Detect which cell encompasses the target text, then output its (x, y) center coordinate. 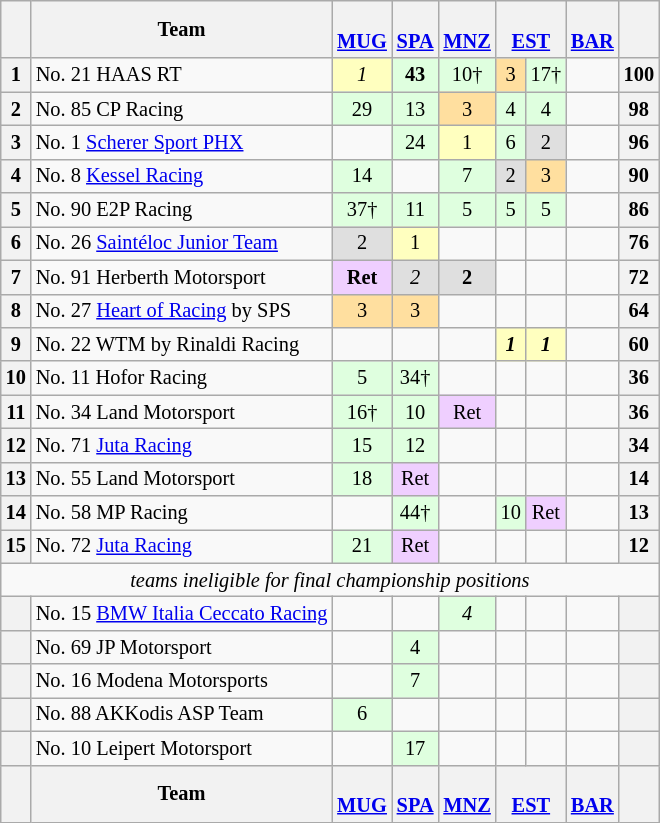
No. 55 Land Motorsport (182, 479)
100 (639, 75)
10† (466, 75)
18 (362, 479)
No. 71 Juta Racing (182, 445)
No. 88 AKKodis ASP Team (182, 714)
64 (639, 311)
9 (16, 344)
98 (639, 109)
90 (639, 176)
No. 11 Hofor Racing (182, 378)
No. 21 HAAS RT (182, 75)
17 (416, 748)
No. 58 MP Racing (182, 513)
86 (639, 210)
44† (416, 513)
No. 22 WTM by Rinaldi Racing (182, 344)
teams ineligible for final championship positions (330, 580)
No. 69 JP Motorsport (182, 647)
17† (546, 75)
No. 16 Modena Motorsports (182, 681)
No. 26 Saintéloc Junior Team (182, 243)
No. 34 Land Motorsport (182, 412)
34† (416, 378)
16† (362, 412)
No. 8 Kessel Racing (182, 176)
96 (639, 142)
No. 90 E2P Racing (182, 210)
60 (639, 344)
37† (362, 210)
43 (416, 75)
76 (639, 243)
No. 1 Scherer Sport PHX (182, 142)
34 (639, 445)
No. 91 Herberth Motorsport (182, 277)
No. 85 CP Racing (182, 109)
No. 27 Heart of Racing by SPS (182, 311)
No. 72 Juta Racing (182, 546)
No. 15 BMW Italia Ceccato Racing (182, 613)
8 (16, 311)
24 (416, 142)
No. 10 Leipert Motorsport (182, 748)
29 (362, 109)
21 (362, 546)
72 (639, 277)
